Identify which cell holds the provided text, then report its [x, y] central coordinate. 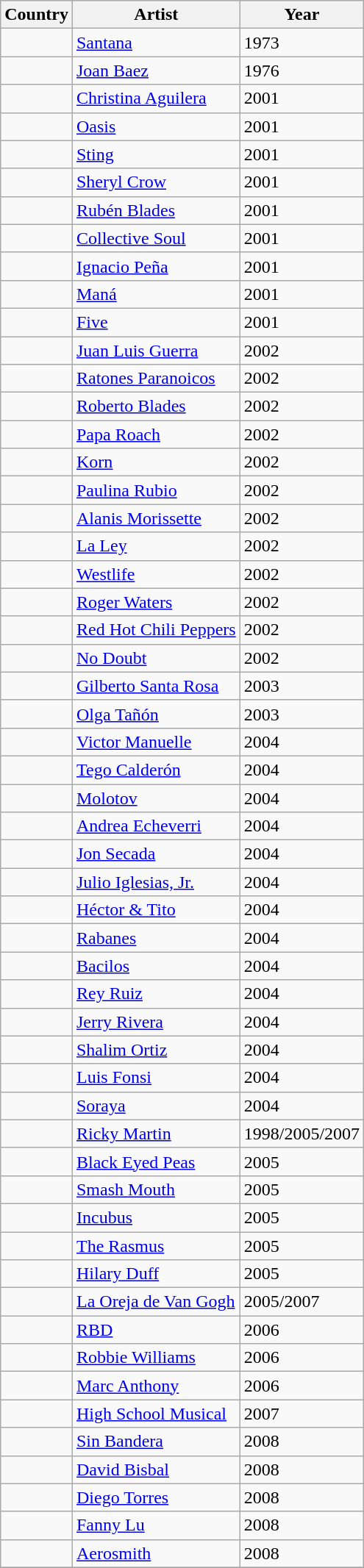
Country [37, 15]
La Oreja de Van Gogh [156, 1302]
Rubén Blades [156, 210]
Oasis [156, 126]
1976 [301, 71]
Fanny Lu [156, 1525]
Luis Fonsi [156, 1078]
Juan Luis Guerra [156, 351]
Sin Bandera [156, 1442]
Andrea Echeverri [156, 826]
The Rasmus [156, 1246]
Papa Roach [156, 434]
Paulina Rubio [156, 490]
Red Hot Chili Peppers [156, 630]
La Ley [156, 546]
Shalim Ortiz [156, 1050]
Alanis Morissette [156, 518]
Artist [156, 15]
Sting [156, 154]
Black Eyed Peas [156, 1161]
Héctor & Tito [156, 910]
Tego Calderón [156, 770]
1973 [301, 43]
Gilberto Santa Rosa [156, 686]
Rey Ruiz [156, 994]
Ricky Martin [156, 1134]
Smash Mouth [156, 1189]
Joan Baez [156, 71]
Collective Soul [156, 238]
RBD [156, 1330]
High School Musical [156, 1414]
Molotov [156, 798]
Bacilos [156, 966]
Soraya [156, 1106]
No Doubt [156, 658]
Five [156, 322]
Diego Torres [156, 1497]
Christina Aguilera [156, 99]
Santana [156, 43]
Olga Tañón [156, 714]
Roger Waters [156, 602]
Julio Iglesias, Jr. [156, 882]
Hilary Duff [156, 1274]
Year [301, 15]
1998/2005/2007 [301, 1134]
Victor Manuelle [156, 742]
2005/2007 [301, 1302]
Roberto Blades [156, 407]
Westlife [156, 574]
Maná [156, 294]
Sheryl Crow [156, 182]
Aerosmith [156, 1553]
Robbie Williams [156, 1358]
Ignacio Peña [156, 266]
Ratones Paranoicos [156, 379]
2007 [301, 1414]
David Bisbal [156, 1469]
Jerry Rivera [156, 1022]
Rabanes [156, 938]
Marc Anthony [156, 1386]
Korn [156, 462]
Jon Secada [156, 854]
Incubus [156, 1217]
